Provide the (X, Y) coordinate of the cell's center where the given text is located.  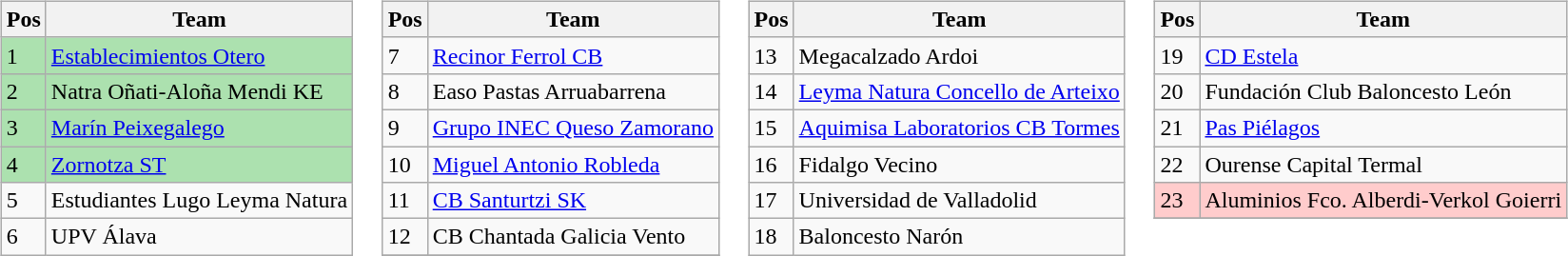
Pas Piélagos (1383, 128)
21 (1178, 128)
UPV Álava (199, 237)
Natra Oñati-Aloña Mendi KE (199, 91)
10 (405, 165)
1 (23, 55)
11 (405, 201)
Leyma Natura Concello de Arteixo (959, 91)
7 (405, 55)
Universidad de Valladolid (959, 201)
23 (1178, 201)
18 (771, 237)
Grupo INEC Queso Zamorano (573, 128)
3 (23, 128)
9 (405, 128)
Establecimientos Otero (199, 55)
Zornotza ST (199, 165)
15 (771, 128)
Miguel Antonio Robleda (573, 165)
Fundación Club Baloncesto León (1383, 91)
CB Chantada Galicia Vento (573, 237)
17 (771, 201)
8 (405, 91)
Baloncesto Narón (959, 237)
Marín Peixegalego (199, 128)
CB Santurtzi SK (573, 201)
Estudiantes Lugo Leyma Natura (199, 201)
20 (1178, 91)
Ourense Capital Termal (1383, 165)
CD Estela (1383, 55)
Recinor Ferrol CB (573, 55)
5 (23, 201)
22 (1178, 165)
6 (23, 237)
14 (771, 91)
Easo Pastas Arruabarrena (573, 91)
13 (771, 55)
12 (405, 237)
Aquimisa Laboratorios CB Tormes (959, 128)
16 (771, 165)
2 (23, 91)
4 (23, 165)
Megacalzado Ardoi (959, 55)
Fidalgo Vecino (959, 165)
19 (1178, 55)
Aluminios Fco. Alberdi-Verkol Goierri (1383, 201)
